Return the [x, y] coordinate for the center point of the cell that contains the specified text.  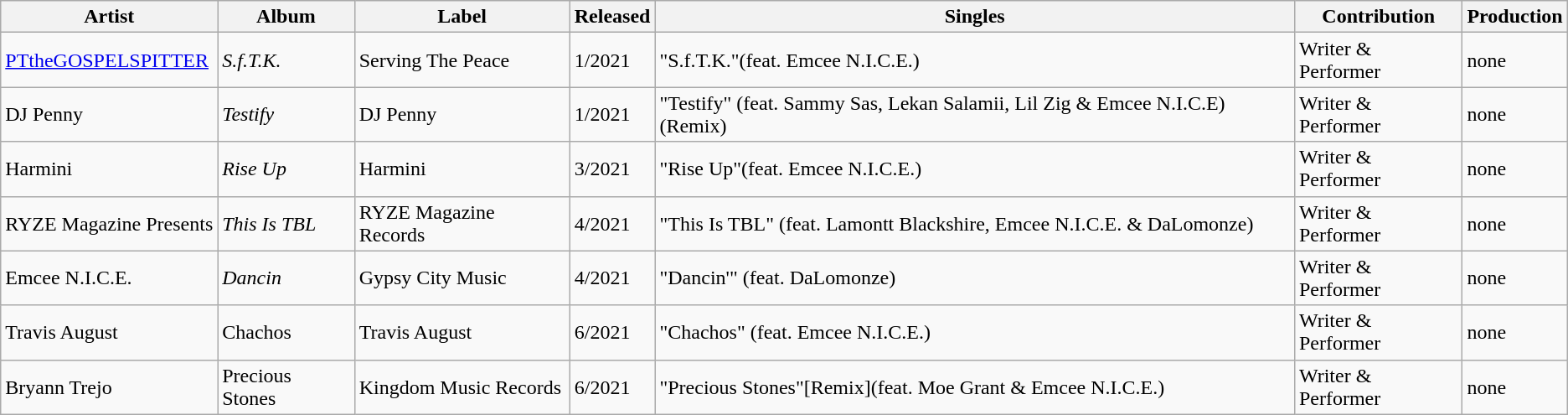
Bryann Trejo [109, 387]
"Rise Up"(feat. Emcee N.I.C.E.) [975, 169]
Label [462, 17]
RYZE Magazine Records [462, 223]
"S.f.T.K."(feat. Emcee N.I.C.E.) [975, 60]
Rise Up [286, 169]
"This Is TBL" (feat. Lamontt Blackshire, Emcee N.I.C.E. & DaLomonze) [975, 223]
S.f.T.K. [286, 60]
This Is TBL [286, 223]
Serving The Peace [462, 60]
Dancin [286, 278]
Chachos [286, 332]
"Dancin'" (feat. DaLomonze) [975, 278]
RYZE Magazine Presents [109, 223]
"Precious Stones"[Remix](feat. Moe Grant & Emcee N.I.C.E.) [975, 387]
Artist [109, 17]
Production [1514, 17]
Contribution [1378, 17]
"Chachos" (feat. Emcee N.I.C.E.) [975, 332]
PTtheGOSPELSPITTER [109, 60]
Emcee N.I.C.E. [109, 278]
Singles [975, 17]
Released [612, 17]
Album [286, 17]
Gypsy City Music [462, 278]
Kingdom Music Records [462, 387]
Testify [286, 114]
Precious Stones [286, 387]
"Testify" (feat. Sammy Sas, Lekan Salamii, Lil Zig & Emcee N.I.C.E)(Remix) [975, 114]
3/2021 [612, 169]
